Provide the (x, y) coordinate of the cell's center where the given text is located.  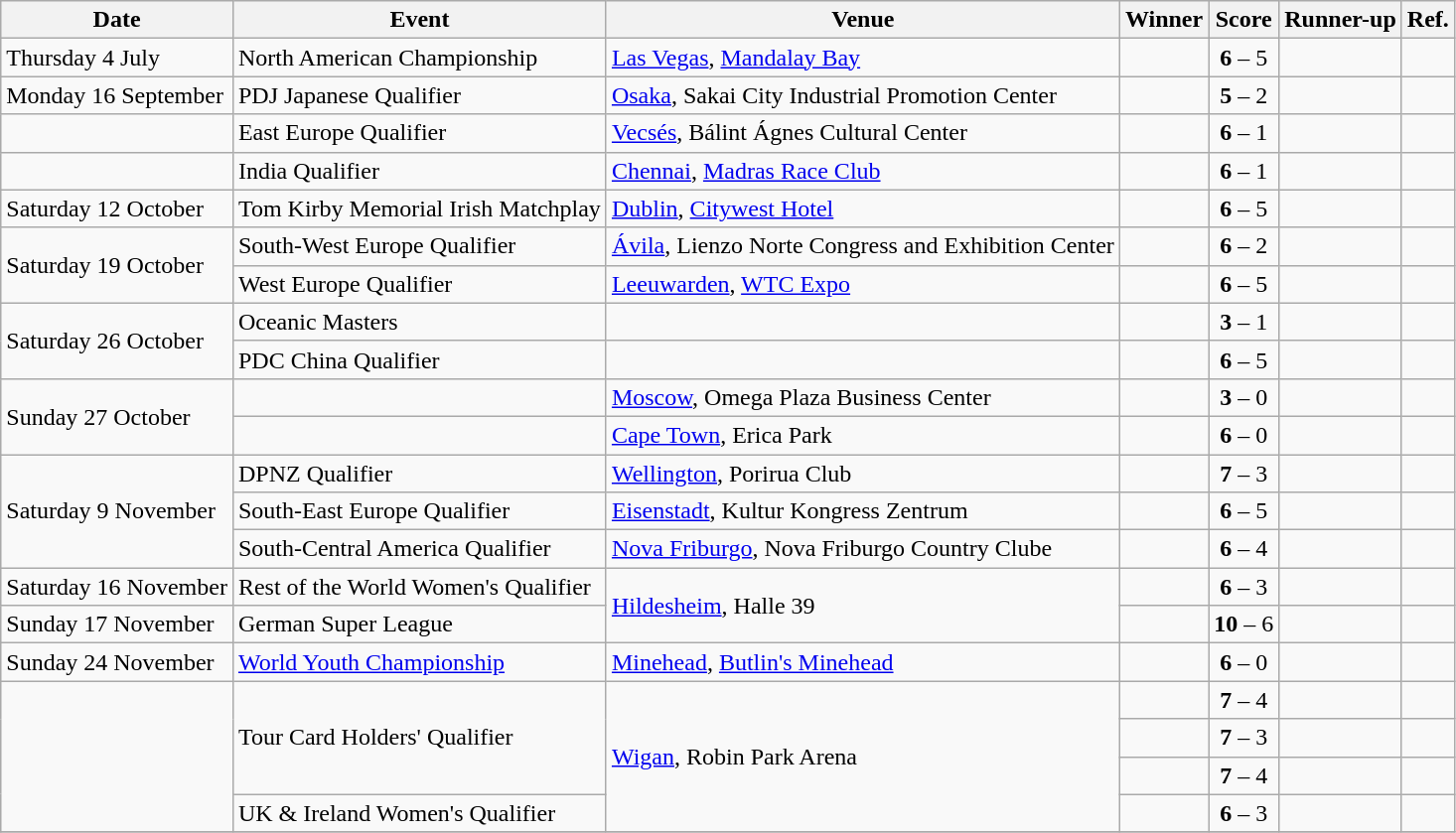
Winner (1164, 20)
3 – 0 (1243, 397)
6 – 4 (1243, 549)
Osaka, Sakai City Industrial Promotion Center (862, 95)
UK & Ireland Women's Qualifier (419, 813)
Ávila, Lienzo Norte Congress and Exhibition Center (862, 246)
3 – 1 (1243, 322)
German Super League (419, 625)
Minehead, Butlin's Minehead (862, 662)
India Qualifier (419, 171)
Saturday 26 October (117, 341)
South-West Europe Qualifier (419, 246)
Score (1243, 20)
Wellington, Porirua Club (862, 474)
Sunday 17 November (117, 625)
Las Vegas, Mandalay Bay (862, 58)
Saturday 12 October (117, 208)
Moscow, Omega Plaza Business Center (862, 397)
Cape Town, Erica Park (862, 435)
Oceanic Masters (419, 322)
Rest of the World Women's Qualifier (419, 587)
PDJ Japanese Qualifier (419, 95)
Monday 16 September (117, 95)
Sunday 24 November (117, 662)
Runner-up (1341, 20)
Hildesheim, Halle 39 (862, 606)
Dublin, Citywest Hotel (862, 208)
Ref. (1428, 20)
Chennai, Madras Race Club (862, 171)
6 – 2 (1243, 246)
South-Central America Qualifier (419, 549)
South-East Europe Qualifier (419, 511)
Wigan, Robin Park Arena (862, 757)
10 – 6 (1243, 625)
Event (419, 20)
Nova Friburgo, Nova Friburgo Country Clube (862, 549)
Date (117, 20)
Saturday 16 November (117, 587)
Leeuwarden, WTC Expo (862, 284)
Saturday 19 October (117, 265)
Sunday 27 October (117, 416)
World Youth Championship (419, 662)
East Europe Qualifier (419, 133)
North American Championship (419, 58)
DPNZ Qualifier (419, 474)
Vecsés, Bálint Ágnes Cultural Center (862, 133)
Tour Card Holders' Qualifier (419, 738)
5 – 2 (1243, 95)
Eisenstadt, Kultur Kongress Zentrum (862, 511)
Venue (862, 20)
PDC China Qualifier (419, 359)
Saturday 9 November (117, 511)
West Europe Qualifier (419, 284)
Tom Kirby Memorial Irish Matchplay (419, 208)
Thursday 4 July (117, 58)
